Pinpoint the cell where the given text exists, returning its [X, Y] midpoint coordinate. 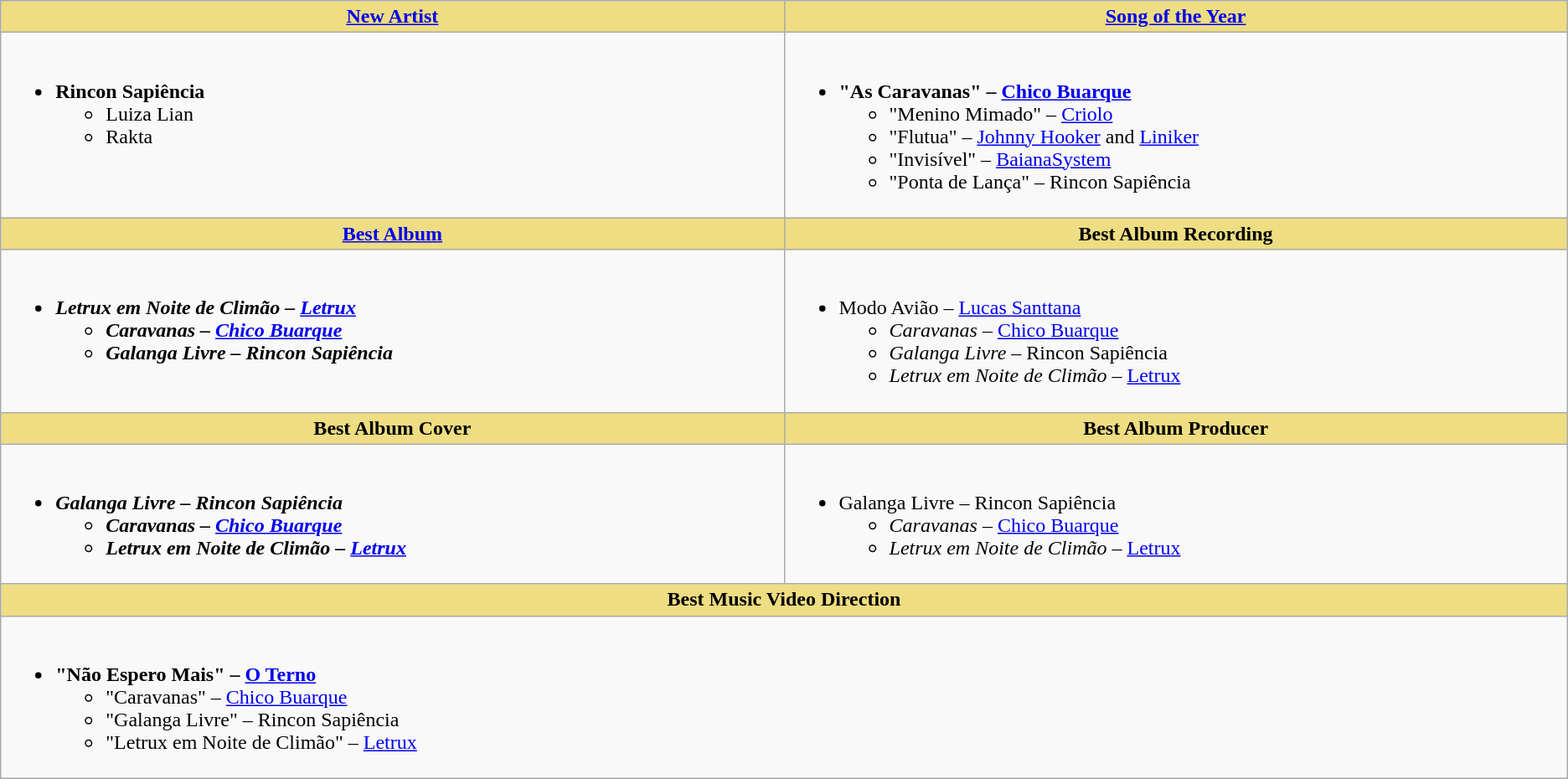
Best Album [392, 234]
Letrux em Noite de Climão – LetruxCaravanas – Chico BuarqueGalanga Livre – Rincon Sapiência [392, 331]
Modo Avião – Lucas SanttanaCaravanas – Chico BuarqueGalanga Livre – Rincon SapiênciaLetrux em Noite de Climão – Letrux [1176, 331]
"Não Espero Mais" – O Terno"Caravanas" – Chico Buarque"Galanga Livre" – Rincon Sapiência"Letrux em Noite de Climão" – Letrux [784, 697]
Song of the Year [1176, 17]
Best Album Producer [1176, 428]
Best Music Video Direction [784, 600]
Best Album Cover [392, 428]
New Artist [392, 17]
Best Album Recording [1176, 234]
Rincon SapiênciaLuiza LianRakta [392, 126]
